Determine the [X, Y] coordinate at the center of the cell enclosing the given text.  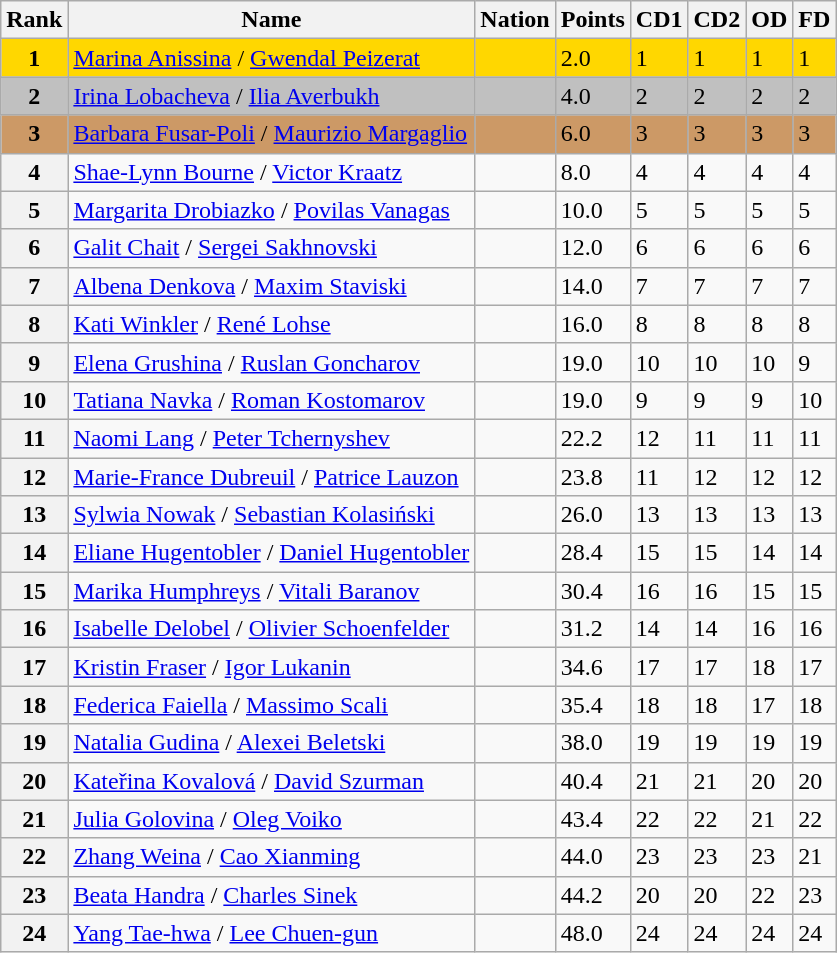
Tatiana Navka / Roman Kostomarov [272, 400]
Zhang Weina / Cao Xianming [272, 857]
43.4 [592, 819]
Kati Winkler / René Lohse [272, 324]
16.0 [592, 324]
48.0 [592, 933]
FD [814, 20]
31.2 [592, 629]
Beata Handra / Charles Sinek [272, 895]
Elena Grushina / Ruslan Goncharov [272, 362]
30.4 [592, 591]
Sylwia Nowak / Sebastian Kolasiński [272, 515]
Irina Lobacheva / Ilia Averbukh [272, 96]
10.0 [592, 210]
23.8 [592, 477]
Natalia Gudina / Alexei Beletski [272, 743]
OD [770, 20]
12.0 [592, 248]
Isabelle Delobel / Olivier Schoenfelder [272, 629]
44.2 [592, 895]
4.0 [592, 96]
Marika Humphreys / Vitali Baranov [272, 591]
Eliane Hugentobler / Daniel Hugentobler [272, 553]
Name [272, 20]
Kateřina Kovalová / David Szurman [272, 781]
38.0 [592, 743]
26.0 [592, 515]
Galit Chait / Sergei Sakhnovski [272, 248]
Rank [34, 20]
Shae-Lynn Bourne / Victor Kraatz [272, 172]
Albena Denkova / Maxim Staviski [272, 286]
6.0 [592, 134]
28.4 [592, 553]
2.0 [592, 58]
CD2 [717, 20]
Nation [515, 20]
Marie-France Dubreuil / Patrice Lauzon [272, 477]
Federica Faiella / Massimo Scali [272, 705]
34.6 [592, 667]
Naomi Lang / Peter Tchernyshev [272, 438]
Points [592, 20]
Marina Anissina / Gwendal Peizerat [272, 58]
Yang Tae-hwa / Lee Chuen-gun [272, 933]
Barbara Fusar-Poli / Maurizio Margaglio [272, 134]
40.4 [592, 781]
Kristin Fraser / Igor Lukanin [272, 667]
35.4 [592, 705]
22.2 [592, 438]
44.0 [592, 857]
Julia Golovina / Oleg Voiko [272, 819]
Margarita Drobiazko / Povilas Vanagas [272, 210]
8.0 [592, 172]
CD1 [659, 20]
14.0 [592, 286]
